Identify which cell holds the provided text, then report its [x, y] central coordinate. 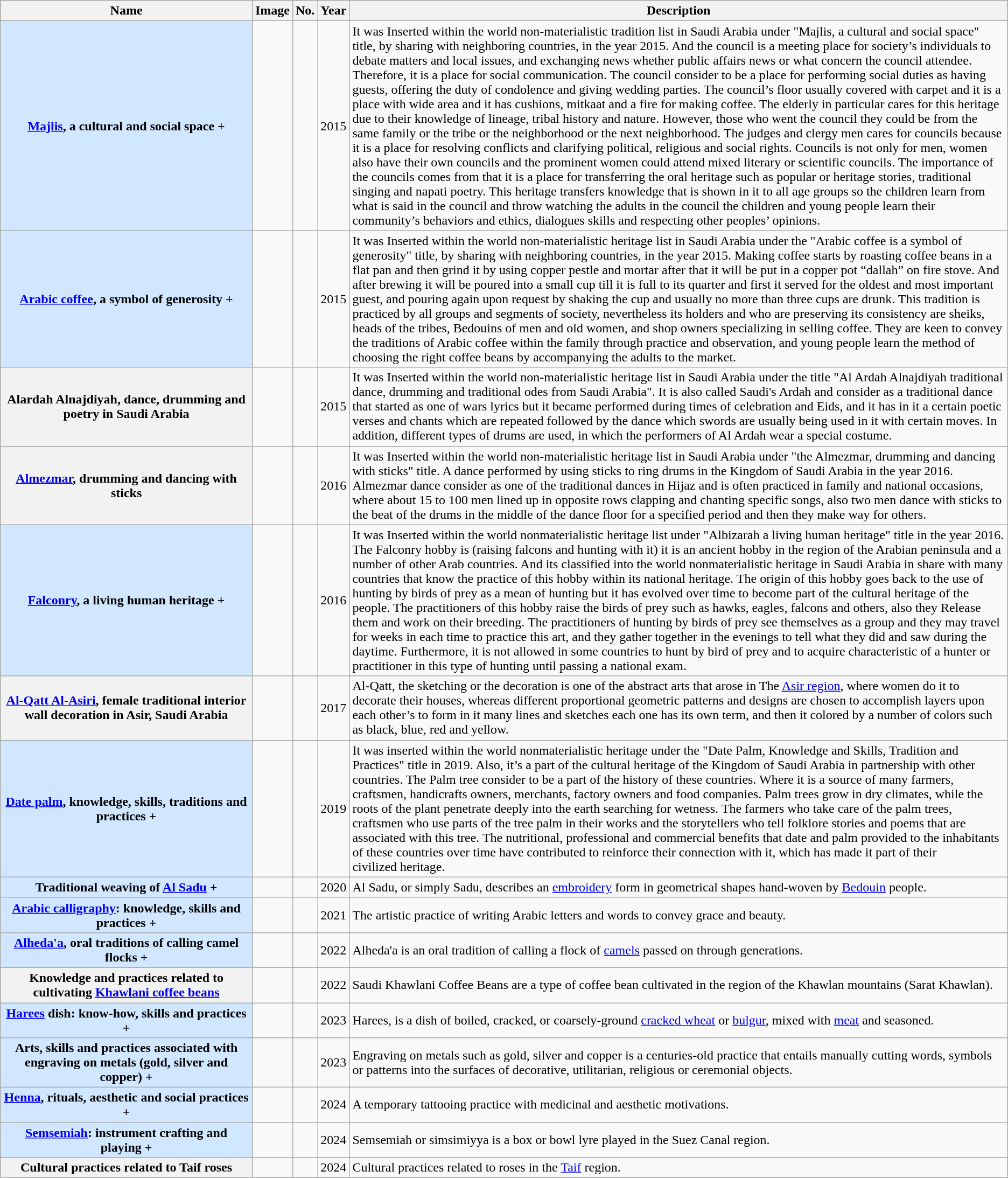
Semsemiah: instrument crafting and playing + [127, 1140]
Date palm, knowledge, skills, traditions and practices + [127, 808]
Harees dish: know-how, skills and practices + [127, 1020]
Al-Qatt Al-Asiri, female traditional interior wall decoration in Asir, Saudi Arabia [127, 708]
Knowledge and practices related to cultivating Khawlani coffee beans [127, 985]
A temporary tattooing practice with medicinal and aesthetic motivations. [678, 1105]
Alheda'a is an oral tradition of calling a flock of camels passed on through generations. [678, 950]
Name [127, 11]
Majlis, a cultural and social space + [127, 126]
2020 [334, 887]
Arts, skills and practices associated with engraving on metals (gold, silver and copper) + [127, 1063]
Henna, rituals, aesthetic and social practices + [127, 1105]
Year [334, 11]
Semsemiah or simsimiyya is a box or bowl lyre played in the Suez Canal region. [678, 1140]
Almezmar, drumming and dancing with sticks [127, 485]
Cultural practices related to Taif roses [127, 1168]
2019 [334, 808]
Alardah Alnajdiyah, dance, drumming and poetry in Saudi Arabia [127, 407]
Falconry, a living human heritage + [127, 600]
2021 [334, 915]
Cultural practices related to roses in the Taif region. [678, 1168]
No. [305, 11]
Saudi Khawlani Coffee Beans are a type of coffee bean cultivated in the region of the Khawlan mountains (Sarat Khawlan). [678, 985]
Harees, is a dish of boiled, cracked, or coarsely-ground cracked wheat or bulgur, mixed with meat and seasoned. [678, 1020]
Traditional weaving of Al Sadu + [127, 887]
Al Sadu, or simply Sadu, describes an embroidery form in geometrical shapes hand-woven by Bedouin people. [678, 887]
Image [272, 11]
Arabic calligraphy: knowledge, skills and practices + [127, 915]
Alheda'a, oral traditions of calling camel flocks + [127, 950]
The artistic practice of writing Arabic letters and words to convey grace and beauty. [678, 915]
Description [678, 11]
Arabic coffee, a symbol of generosity + [127, 299]
2017 [334, 708]
